Search for the cell housing the specified text and yield its [X, Y] center coordinate. 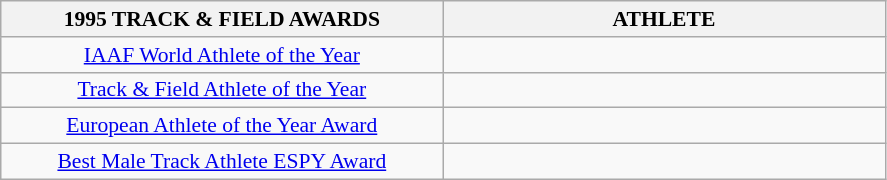
European Athlete of the Year Award [222, 126]
Best Male Track Athlete ESPY Award [222, 162]
IAAF World Athlete of the Year [222, 55]
1995 TRACK & FIELD AWARDS [222, 19]
Track & Field Athlete of the Year [222, 90]
ATHLETE [664, 19]
